Locate the cell with the specified text and output its (x, y) center coordinate. 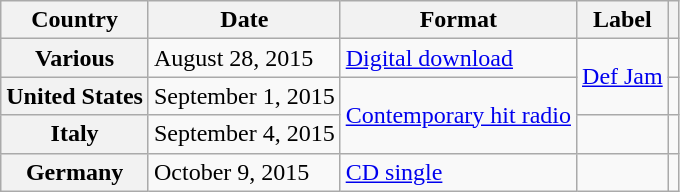
Def Jam (623, 77)
September 1, 2015 (244, 96)
United States (75, 96)
Date (244, 20)
Format (458, 20)
Germany (75, 172)
Label (623, 20)
CD single (458, 172)
Country (75, 20)
August 28, 2015 (244, 58)
Various (75, 58)
Contemporary hit radio (458, 115)
Italy (75, 134)
September 4, 2015 (244, 134)
October 9, 2015 (244, 172)
Digital download (458, 58)
